Capture the cell that displays the provided text and extract its (x, y) central coordinate. 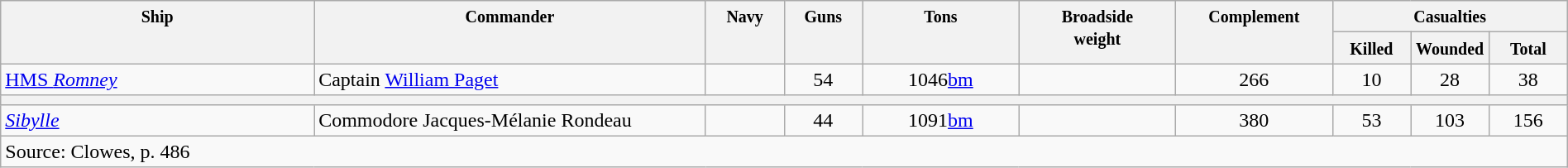
1046bm (941, 79)
Wounded (1451, 48)
28 (1451, 79)
HMS Romney (157, 79)
380 (1254, 120)
Sibylle (157, 120)
53 (1371, 120)
Navy (744, 32)
Total (1528, 48)
38 (1528, 79)
Casualties (1450, 17)
10 (1371, 79)
266 (1254, 79)
Tons (941, 32)
103 (1451, 120)
Broadsideweight (1097, 32)
Guns (824, 32)
44 (824, 120)
Ship (157, 32)
Complement (1254, 32)
Captain William Paget (510, 79)
Commander (510, 32)
54 (824, 79)
156 (1528, 120)
1091bm (941, 120)
Commodore Jacques-Mélanie Rondeau (510, 120)
Killed (1371, 48)
Source: Clowes, p. 486 (784, 151)
